Determine the [X, Y] coordinate at the center of the cell enclosing the given text.  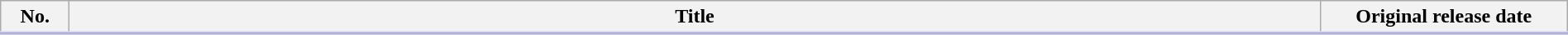
Original release date [1444, 17]
Title [695, 17]
No. [35, 17]
